Pinpoint the cell where the given text exists, returning its [x, y] midpoint coordinate. 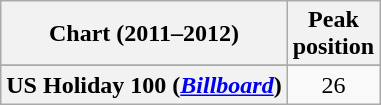
26 [333, 85]
US Holiday 100 (Billboard) [144, 85]
Chart (2011–2012) [144, 34]
Peakposition [333, 34]
